From the cell containing the given text, extract its center point as (X, Y) coordinate. 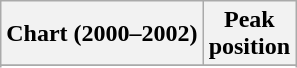
Chart (2000–2002) (102, 34)
Peak position (249, 34)
